Return the (x, y) coordinate for the center point of the cell that contains the specified text.  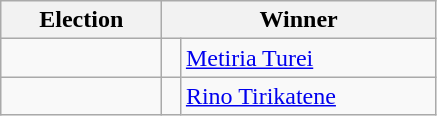
Winner (299, 20)
Rino Tirikatene (308, 96)
Metiria Turei (308, 58)
Election (82, 20)
